Provide the (x, y) coordinate of the cell's center where the given text is located.  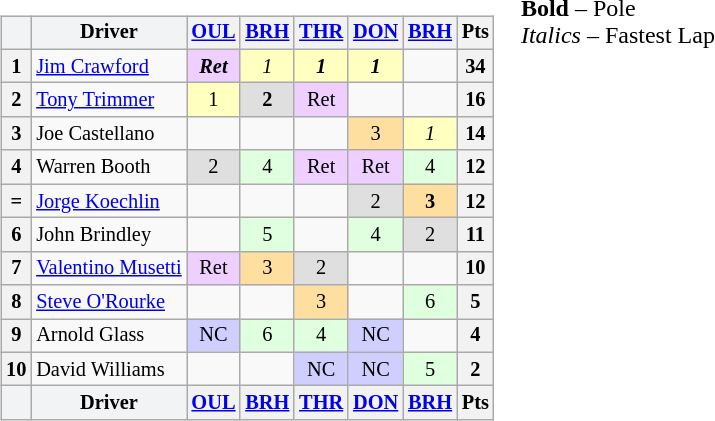
16 (476, 100)
Tony Trimmer (108, 100)
Steve O'Rourke (108, 302)
David Williams (108, 369)
Jorge Koechlin (108, 201)
11 (476, 235)
7 (16, 268)
34 (476, 66)
Jim Crawford (108, 66)
Joe Castellano (108, 134)
9 (16, 336)
8 (16, 302)
Valentino Musetti (108, 268)
= (16, 201)
Warren Booth (108, 167)
14 (476, 134)
Arnold Glass (108, 336)
John Brindley (108, 235)
